Return the (X, Y) coordinate for the center point of the cell that contains the specified text.  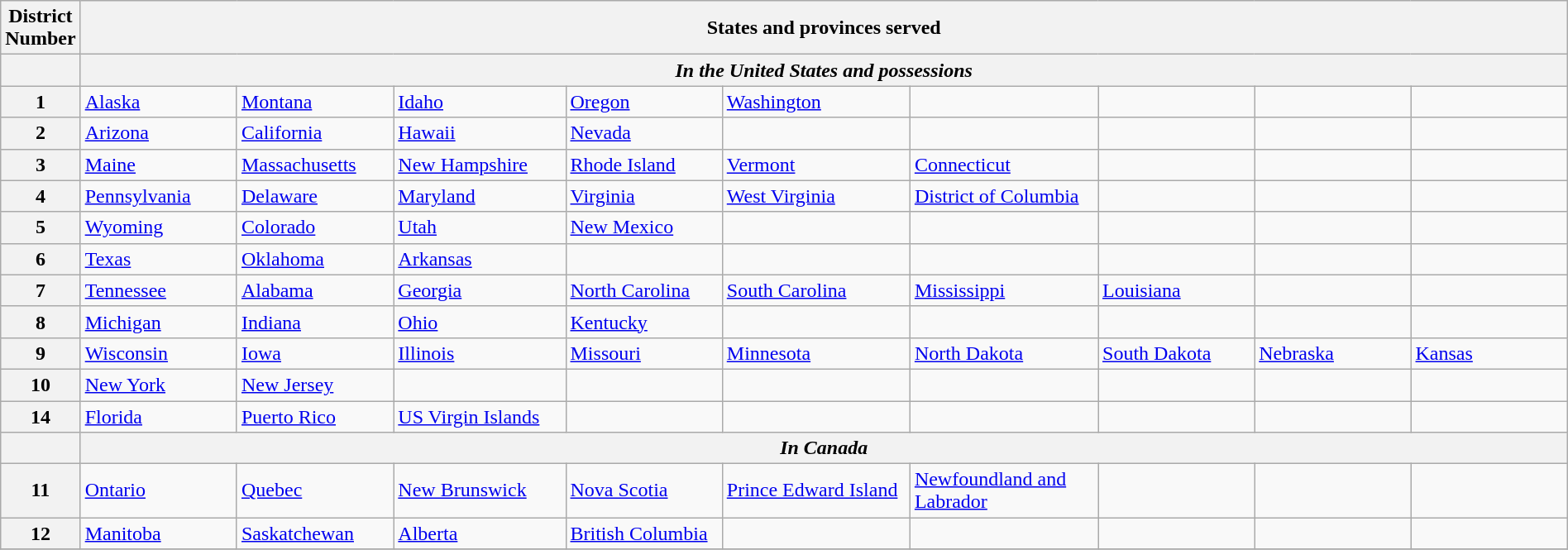
New Brunswick (480, 491)
South Dakota (1176, 353)
2 (41, 133)
5 (41, 227)
Alabama (314, 290)
Kansas (1489, 353)
New Hampshire (480, 165)
District of Columbia (1004, 196)
Minnesota (815, 353)
Ohio (480, 322)
Idaho (480, 102)
Prince Edward Island (815, 491)
12 (41, 533)
Texas (159, 259)
North Carolina (643, 290)
Missouri (643, 353)
Washington (815, 102)
Alaska (159, 102)
Maryland (480, 196)
6 (41, 259)
Kentucky (643, 322)
Montana (314, 102)
Puerto Rico (314, 416)
Utah (480, 227)
Iowa (314, 353)
Saskatchewan (314, 533)
Louisiana (1176, 290)
New York (159, 385)
Michigan (159, 322)
Vermont (815, 165)
1 (41, 102)
7 (41, 290)
Pennsylvania (159, 196)
Wisconsin (159, 353)
Wyoming (159, 227)
Oregon (643, 102)
Georgia (480, 290)
Nova Scotia (643, 491)
3 (41, 165)
Nebraska (1333, 353)
Mississippi (1004, 290)
North Dakota (1004, 353)
Virginia (643, 196)
States and provinces served (824, 28)
British Columbia (643, 533)
In Canada (824, 448)
Maine (159, 165)
South Carolina (815, 290)
In the United States and possessions (824, 70)
Rhode Island (643, 165)
District Number (41, 28)
US Virgin Islands (480, 416)
Arkansas (480, 259)
10 (41, 385)
Oklahoma (314, 259)
Delaware (314, 196)
Newfoundland and Labrador (1004, 491)
11 (41, 491)
West Virginia (815, 196)
Indiana (314, 322)
Ontario (159, 491)
Connecticut (1004, 165)
Colorado (314, 227)
4 (41, 196)
New Mexico (643, 227)
Florida (159, 416)
Tennessee (159, 290)
California (314, 133)
8 (41, 322)
New Jersey (314, 385)
Arizona (159, 133)
Nevada (643, 133)
Illinois (480, 353)
Manitoba (159, 533)
Massachusetts (314, 165)
14 (41, 416)
Alberta (480, 533)
9 (41, 353)
Hawaii (480, 133)
Quebec (314, 491)
